From the cell containing the given text, extract its center point as [x, y] coordinate. 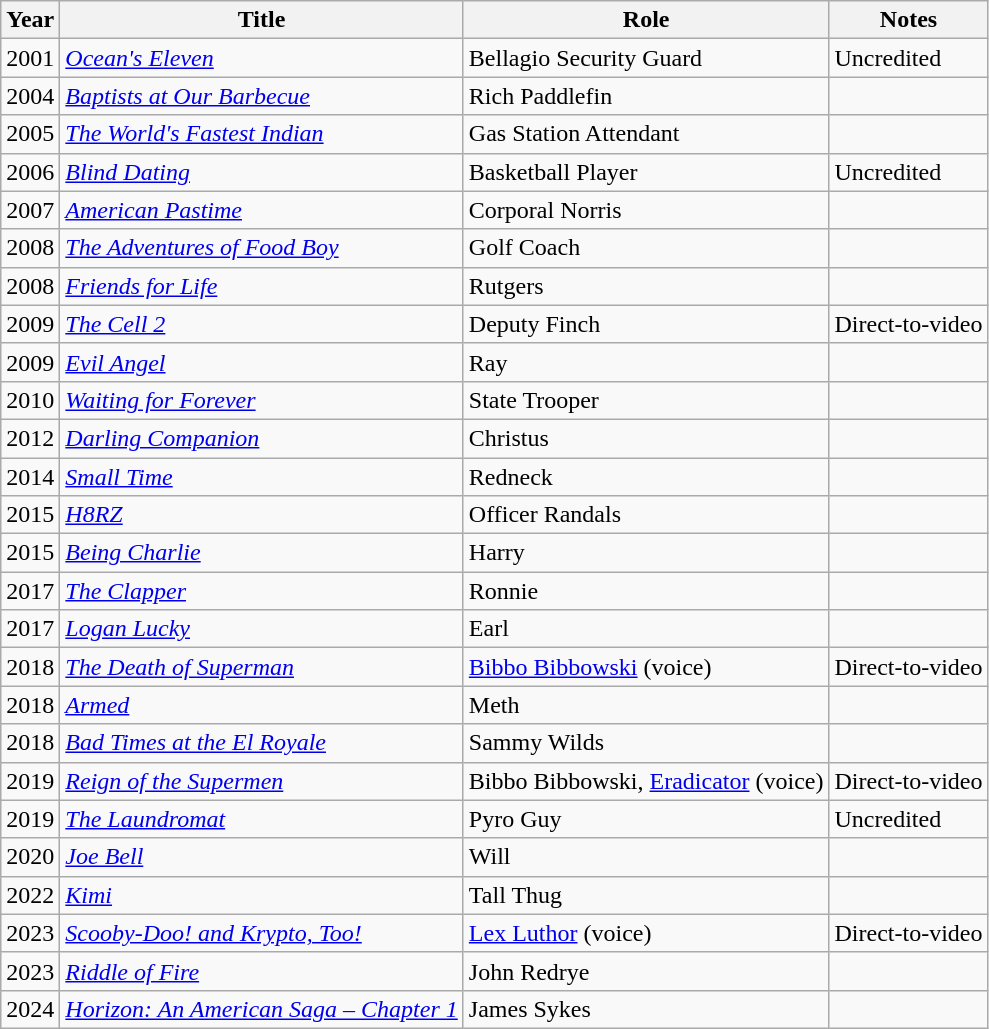
Ocean's Eleven [262, 58]
Lex Luthor (voice) [646, 933]
2020 [30, 857]
Redneck [646, 477]
Reign of the Supermen [262, 781]
2010 [30, 400]
Blind Dating [262, 172]
Ray [646, 362]
Joe Bell [262, 857]
Bibbo Bibbowski (voice) [646, 667]
Bad Times at the El Royale [262, 743]
James Sykes [646, 1009]
Sammy Wilds [646, 743]
Corporal Norris [646, 210]
Armed [262, 705]
Scooby-Doo! and Krypto, Too! [262, 933]
2001 [30, 58]
Role [646, 20]
Kimi [262, 895]
The Laundromat [262, 819]
2006 [30, 172]
Bellagio Security Guard [646, 58]
2022 [30, 895]
Logan Lucky [262, 629]
Rich Paddlefin [646, 96]
2012 [30, 438]
The Adventures of Food Boy [262, 248]
Bibbo Bibbowski, Eradicator (voice) [646, 781]
Will [646, 857]
Darling Companion [262, 438]
2005 [30, 134]
Being Charlie [262, 553]
Small Time [262, 477]
The Clapper [262, 591]
Officer Randals [646, 515]
Ronnie [646, 591]
Friends for Life [262, 286]
Golf Coach [646, 248]
Basketball Player [646, 172]
2024 [30, 1009]
Gas Station Attendant [646, 134]
Rutgers [646, 286]
Baptists at Our Barbecue [262, 96]
Christus [646, 438]
H8RZ [262, 515]
2007 [30, 210]
Waiting for Forever [262, 400]
American Pastime [262, 210]
Earl [646, 629]
Year [30, 20]
Evil Angel [262, 362]
Horizon: An American Saga – Chapter 1 [262, 1009]
Deputy Finch [646, 324]
2014 [30, 477]
Tall Thug [646, 895]
Meth [646, 705]
The Cell 2 [262, 324]
The World's Fastest Indian [262, 134]
Harry [646, 553]
Riddle of Fire [262, 971]
Notes [908, 20]
John Redrye [646, 971]
Pyro Guy [646, 819]
Title [262, 20]
The Death of Superman [262, 667]
State Trooper [646, 400]
2004 [30, 96]
